Determine the [x, y] coordinate at the center of the cell enclosing the given text.  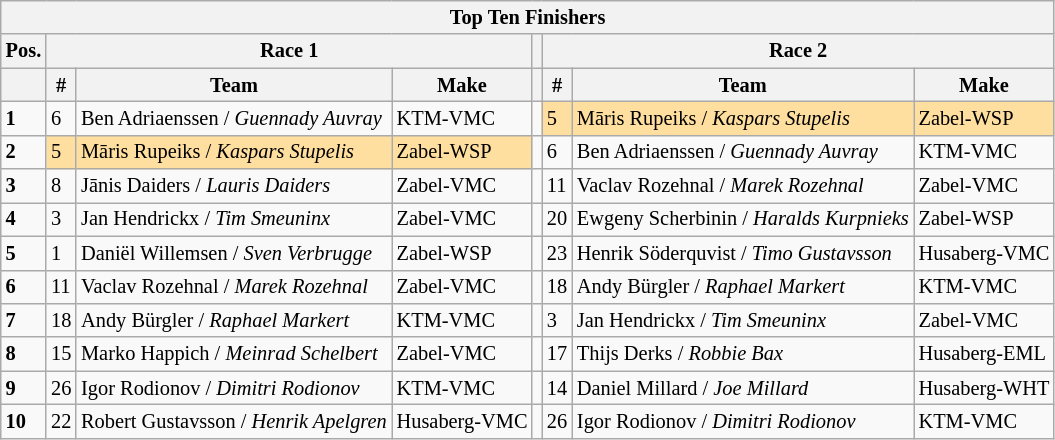
Husaberg-WHT [984, 388]
7 [24, 320]
22 [61, 421]
Robert Gustavsson / Henrik Apelgren [234, 421]
10 [24, 421]
15 [61, 354]
9 [24, 388]
Jānis Daiders / Lauris Daiders [234, 186]
4 [24, 219]
Daniel Millard / Joe Millard [743, 388]
17 [557, 354]
Marko Happich / Meinrad Schelbert [234, 354]
Henrik Söderquvist / Timo Gustavsson [743, 253]
Race 2 [798, 51]
Husaberg-EML [984, 354]
14 [557, 388]
2 [24, 152]
Top Ten Finishers [528, 17]
20 [557, 219]
23 [557, 253]
Daniël Willemsen / Sven Verbrugge [234, 253]
Race 1 [289, 51]
Pos. [24, 51]
Thijs Derks / Robbie Bax [743, 354]
Ewgeny Scherbinin / Haralds Kurpnieks [743, 219]
